Capture the cell that displays the provided text and extract its (x, y) central coordinate. 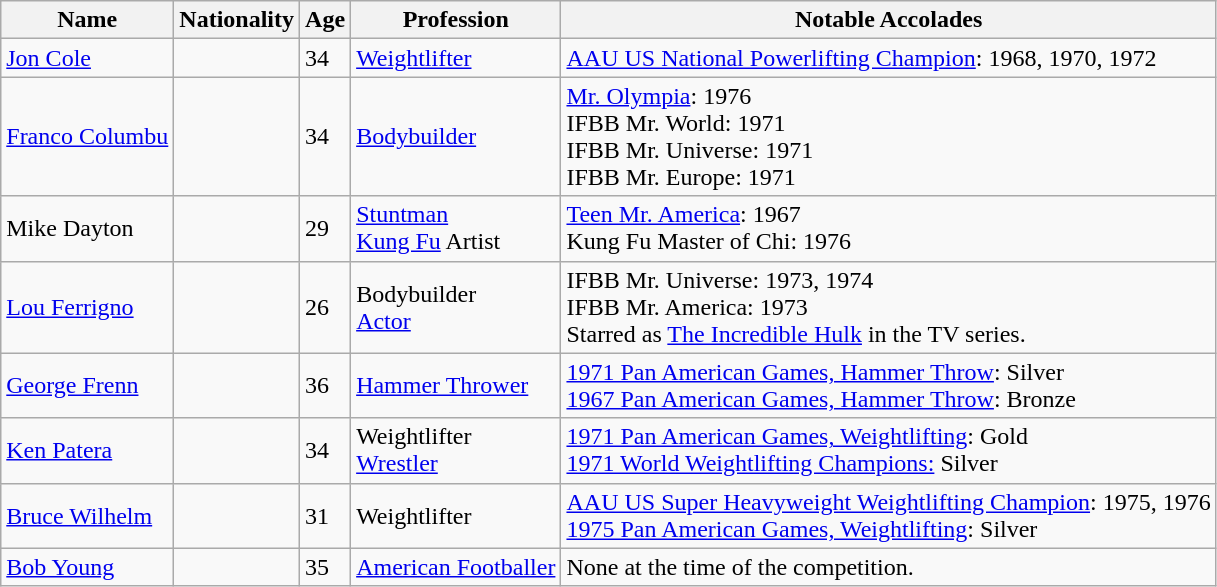
Name (88, 20)
Mike Dayton (88, 228)
George Frenn (88, 386)
35 (326, 567)
36 (326, 386)
Teen Mr. America: 1967Kung Fu Master of Chi: 1976 (888, 228)
Ken Patera (88, 450)
Bodybuilder (456, 136)
1971 Pan American Games, Hammer Throw: Silver1967 Pan American Games, Hammer Throw: Bronze (888, 386)
31 (326, 516)
Bruce Wilhelm (88, 516)
Franco Columbu (88, 136)
Nationality (237, 20)
Bob Young (88, 567)
AAU US National Powerlifting Champion: 1968, 1970, 1972 (888, 58)
StuntmanKung Fu Artist (456, 228)
AAU US Super Heavyweight Weightlifting Champion: 1975, 19761975 Pan American Games, Weightlifting: Silver (888, 516)
BodybuilderActor (456, 307)
None at the time of the competition. (888, 567)
Hammer Thrower (456, 386)
29 (326, 228)
Lou Ferrigno (88, 307)
Jon Cole (88, 58)
1971 Pan American Games, Weightlifting: Gold1971 World Weightlifting Champions: Silver (888, 450)
Mr. Olympia: 1976IFBB Mr. World: 1971IFBB Mr. Universe: 1971IFBB Mr. Europe: 1971 (888, 136)
WeightlifterWrestler (456, 450)
Profession (456, 20)
American Footballer (456, 567)
IFBB Mr. Universe: 1973, 1974IFBB Mr. America: 1973Starred as The Incredible Hulk in the TV series. (888, 307)
Notable Accolades (888, 20)
26 (326, 307)
Age (326, 20)
